Return (X, Y) of the center of cell containing provided text 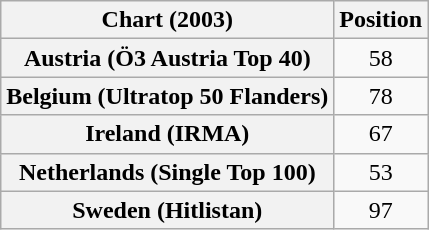
67 (381, 134)
Belgium (Ultratop 50 Flanders) (168, 96)
Sweden (Hitlistan) (168, 210)
Position (381, 20)
Chart (2003) (168, 20)
Austria (Ö3 Austria Top 40) (168, 58)
53 (381, 172)
Netherlands (Single Top 100) (168, 172)
Ireland (IRMA) (168, 134)
97 (381, 210)
58 (381, 58)
78 (381, 96)
